Detect which cell encompasses the target text, then output its [X, Y] center coordinate. 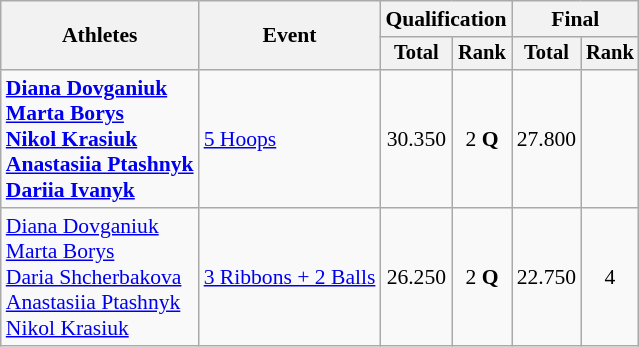
Final [576, 19]
30.350 [416, 139]
Diana DovganiukMarta BorysNikol KrasiukAnastasiia PtashnykDariia Ivanyk [100, 139]
26.250 [416, 277]
5 Hoops [290, 139]
27.800 [546, 139]
Athletes [100, 36]
Diana DovganiukMarta BorysDaria ShcherbakovaAnastasiia PtashnykNikol Krasiuk [100, 277]
3 Ribbons + 2 Balls [290, 277]
Qualification [446, 19]
4 [610, 277]
Event [290, 36]
22.750 [546, 277]
